Scan for the cell matching the given text and deliver its (X, Y) coordinate at center. 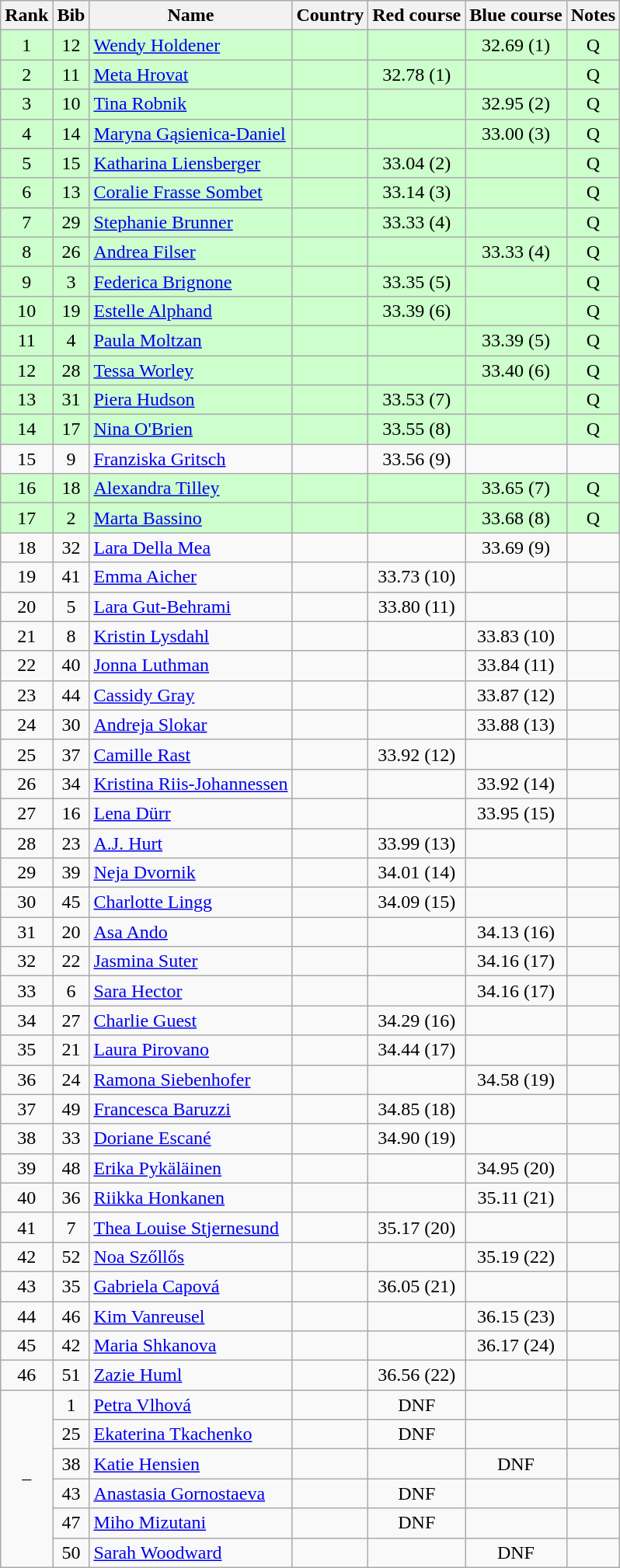
33.95 (15) (516, 813)
Ekaterina Tkachenko (191, 1434)
Country (330, 16)
Erika Pykäläinen (191, 1168)
Kim Vanreusel (191, 1316)
Andreja Slokar (191, 725)
33.56 (9) (416, 459)
34.90 (19) (416, 1139)
Estelle Alphand (191, 311)
34.29 (16) (416, 1020)
33.55 (8) (416, 429)
35.17 (20) (416, 1227)
33.68 (8) (516, 518)
Tina Robnik (191, 104)
36.17 (24) (516, 1346)
Katharina Liensberger (191, 163)
Federica Brignone (191, 281)
Petra Vlhová (191, 1405)
Kristina Riis-Johannessen (191, 784)
33.69 (9) (516, 548)
35.19 (22) (516, 1257)
Ramona Siebenhofer (191, 1080)
52 (71, 1257)
33.80 (11) (416, 607)
Marta Bassino (191, 518)
33.04 (2) (416, 163)
34.95 (20) (516, 1168)
Kristin Lysdahl (191, 636)
35.11 (21) (516, 1198)
Francesca Baruzzi (191, 1109)
33.73 (10) (416, 577)
Thea Louise Stjernesund (191, 1227)
Bib (71, 16)
Lara Gut-Behrami (191, 607)
Notes (593, 16)
Wendy Holdener (191, 45)
33.39 (6) (416, 311)
Asa Ando (191, 932)
49 (71, 1109)
Neja Dvornik (191, 873)
Riikka Honkanen (191, 1198)
Cassidy Gray (191, 695)
33.53 (7) (416, 400)
Paula Moltzan (191, 340)
33.92 (12) (416, 754)
33.87 (12) (516, 695)
Lara Della Mea (191, 548)
– (26, 1479)
33.39 (5) (516, 340)
33.88 (13) (516, 725)
Sarah Woodward (191, 1552)
Name (191, 16)
Emma Aicher (191, 577)
Coralie Frasse Sombet (191, 193)
Nina O'Brien (191, 429)
Anastasia Gornostaeva (191, 1493)
Sara Hector (191, 991)
Lena Dürr (191, 813)
50 (71, 1552)
Laura Pirovano (191, 1050)
Maryna Gąsienica-Daniel (191, 134)
32.69 (1) (516, 45)
34.13 (16) (516, 932)
33.00 (3) (516, 134)
34.44 (17) (416, 1050)
36.15 (23) (516, 1316)
33.92 (14) (516, 784)
32.78 (1) (416, 75)
33.83 (10) (516, 636)
Charlie Guest (191, 1020)
Camille Rast (191, 754)
Blue course (516, 16)
Zazie Huml (191, 1375)
Tessa Worley (191, 370)
32.95 (2) (516, 104)
34.09 (15) (416, 902)
Noa Szőllős (191, 1257)
36.05 (21) (416, 1286)
Rank (26, 16)
Stephanie Brunner (191, 222)
Gabriela Capová (191, 1286)
Jasmina Suter (191, 961)
Meta Hrovat (191, 75)
36.56 (22) (416, 1375)
51 (71, 1375)
34.58 (19) (516, 1080)
Charlotte Lingg (191, 902)
33.84 (11) (516, 666)
33.65 (7) (516, 488)
A.J. Hurt (191, 843)
33.35 (5) (416, 281)
Red course (416, 16)
Doriane Escané (191, 1139)
Maria Shkanova (191, 1346)
Franziska Gritsch (191, 459)
Piera Hudson (191, 400)
33.99 (13) (416, 843)
Miho Mizutani (191, 1523)
Jonna Luthman (191, 666)
34.01 (14) (416, 873)
33.14 (3) (416, 193)
Alexandra Tilley (191, 488)
47 (71, 1523)
48 (71, 1168)
Andrea Filser (191, 252)
34.85 (18) (416, 1109)
33.40 (6) (516, 370)
Katie Hensien (191, 1464)
